Provide the [X, Y] coordinate of the cell's center where the given text is located.  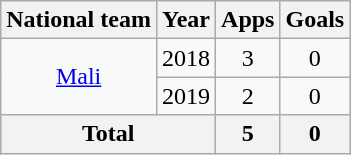
Apps [248, 20]
5 [248, 134]
3 [248, 58]
Mali [79, 77]
2019 [186, 96]
Year [186, 20]
Goals [315, 20]
2 [248, 96]
Total [108, 134]
National team [79, 20]
2018 [186, 58]
